Provide the [X, Y] coordinate of the cell's center where the given text is located.  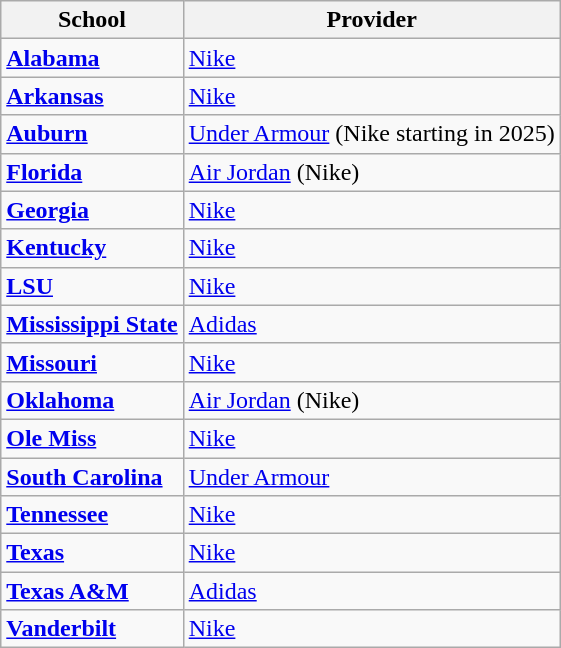
Under Armour [372, 477]
Provider [372, 20]
South Carolina [92, 477]
Texas [92, 553]
Georgia [92, 210]
LSU [92, 286]
Under Armour (Nike starting in 2025) [372, 134]
Tennessee [92, 515]
Arkansas [92, 96]
Mississippi State [92, 324]
Kentucky [92, 248]
Oklahoma [92, 400]
Vanderbilt [92, 629]
Alabama [92, 58]
Ole Miss [92, 438]
Florida [92, 172]
Texas A&M [92, 591]
Auburn [92, 134]
School [92, 20]
Missouri [92, 362]
